Return the [X, Y] coordinate for the center point of the cell that contains the specified text.  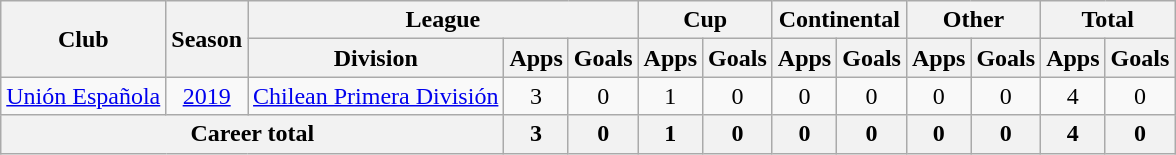
Season [207, 39]
2019 [207, 96]
Career total [252, 134]
Other [973, 20]
Continental [839, 20]
League [444, 20]
Division [376, 58]
Club [84, 39]
Chilean Primera División [376, 96]
Total [1108, 20]
Unión Española [84, 96]
Cup [705, 20]
